Pinpoint the cell where the given text exists, returning its (x, y) midpoint coordinate. 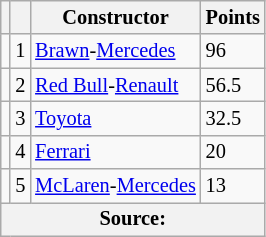
1 (20, 51)
32.5 (233, 118)
Constructor (115, 17)
Points (233, 17)
4 (20, 152)
3 (20, 118)
2 (20, 85)
Source: (133, 219)
20 (233, 152)
56.5 (233, 85)
Red Bull-Renault (115, 85)
5 (20, 186)
13 (233, 186)
McLaren-Mercedes (115, 186)
Brawn-Mercedes (115, 51)
96 (233, 51)
Toyota (115, 118)
Ferrari (115, 152)
